Output the (X, Y) coordinate of the center of the cell containing the given text.  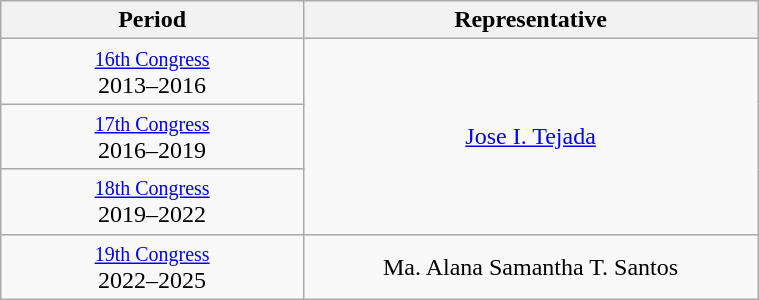
16th Congress2013–2016 (152, 72)
Jose I. Tejada (530, 136)
Ma. Alana Samantha T. Santos (530, 266)
18th Congress2019–2022 (152, 202)
19th Congress2022–2025 (152, 266)
Period (152, 20)
Representative (530, 20)
17th Congress2016–2019 (152, 136)
